Find where the given text appears and provide that cell's center as [x, y] coordinate. 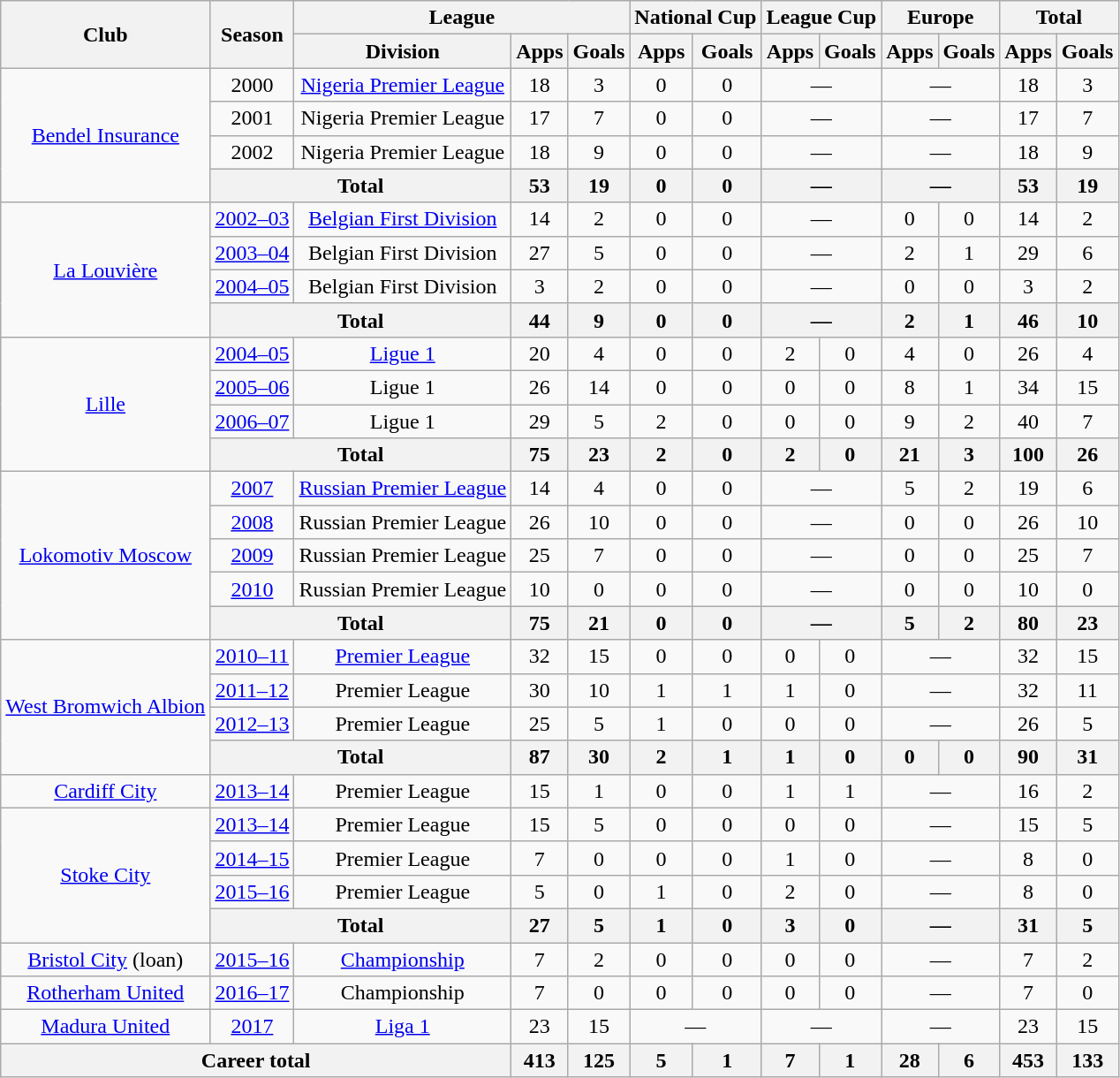
Rotherham United [106, 993]
2010–11 [253, 657]
Europe [941, 18]
2008 [253, 522]
2009 [253, 556]
West Bromwich Albion [106, 707]
413 [540, 1060]
Liga 1 [403, 1027]
453 [1028, 1060]
Madura United [106, 1027]
90 [1028, 757]
100 [1028, 455]
11 [1087, 690]
Bendel Insurance [106, 135]
2012–13 [253, 724]
2000 [253, 85]
Cardiff City [106, 791]
44 [540, 320]
133 [1087, 1060]
2007 [253, 489]
Career total [256, 1060]
2016–17 [253, 993]
2011–12 [253, 690]
La Louvière [106, 269]
2005–06 [253, 387]
Division [403, 51]
Lille [106, 404]
2002–03 [253, 219]
2010 [253, 589]
125 [599, 1060]
Season [253, 34]
Lokomotiv Moscow [106, 556]
League Cup [821, 18]
2002 [253, 152]
League [462, 18]
2001 [253, 118]
2017 [253, 1027]
Club [106, 34]
National Cup [696, 18]
Stoke City [106, 875]
40 [1028, 421]
28 [910, 1060]
46 [1028, 320]
16 [1028, 791]
80 [1028, 623]
2014–15 [253, 858]
2003–04 [253, 253]
20 [540, 353]
87 [540, 757]
2006–07 [253, 421]
34 [1028, 387]
Bristol City (loan) [106, 959]
